Search for the cell housing the specified text and yield its (X, Y) center coordinate. 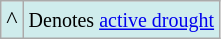
Denotes active drought (122, 20)
^ (12, 20)
